Provide the (X, Y) coordinate of the cell's center where the given text is located.  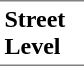
Street Level (42, 33)
